Scan for the cell matching the given text and deliver its [x, y] coordinate at center. 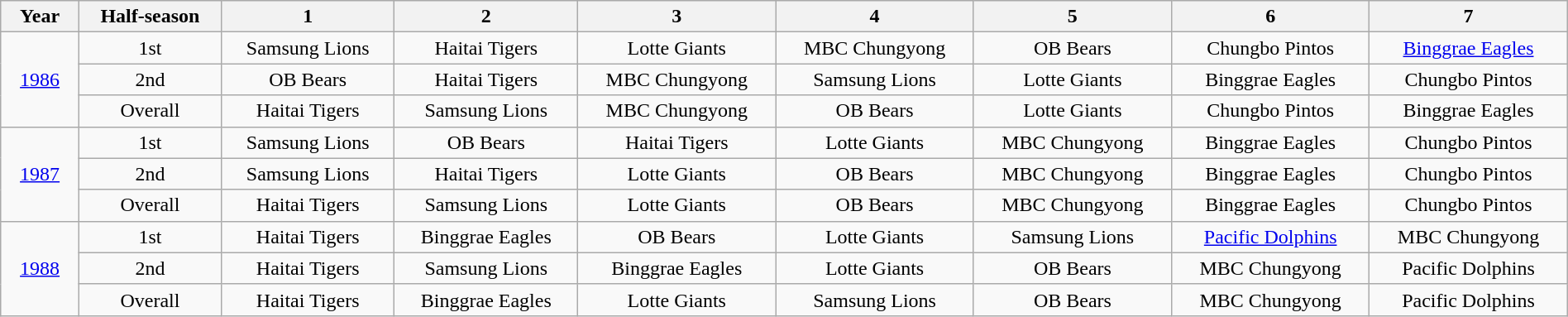
1 [308, 17]
2 [486, 17]
Half-season [150, 17]
5 [1072, 17]
1988 [40, 268]
6 [1270, 17]
1987 [40, 174]
4 [875, 17]
7 [1469, 17]
3 [676, 17]
Year [40, 17]
1986 [40, 79]
